Output the [x, y] coordinate of the center of the cell containing the given text.  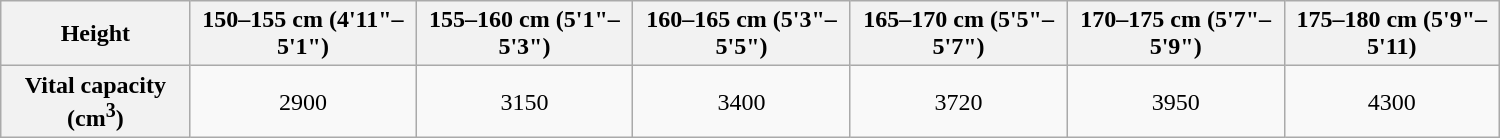
3150 [524, 102]
4300 [1392, 102]
2900 [303, 102]
175–180 cm (5'9"–5'11) [1392, 34]
170–175 cm (5'7"–5'9") [1176, 34]
Vital capacity (cm3) [96, 102]
Height [96, 34]
3720 [958, 102]
155–160 cm (5'1"–5'3") [524, 34]
150–155 cm (4'11"–5'1") [303, 34]
160–165 cm (5'3"–5'5") [742, 34]
3950 [1176, 102]
3400 [742, 102]
165–170 cm (5'5"–5'7") [958, 34]
